Provide the [X, Y] coordinate of the cell's center where the given text is located.  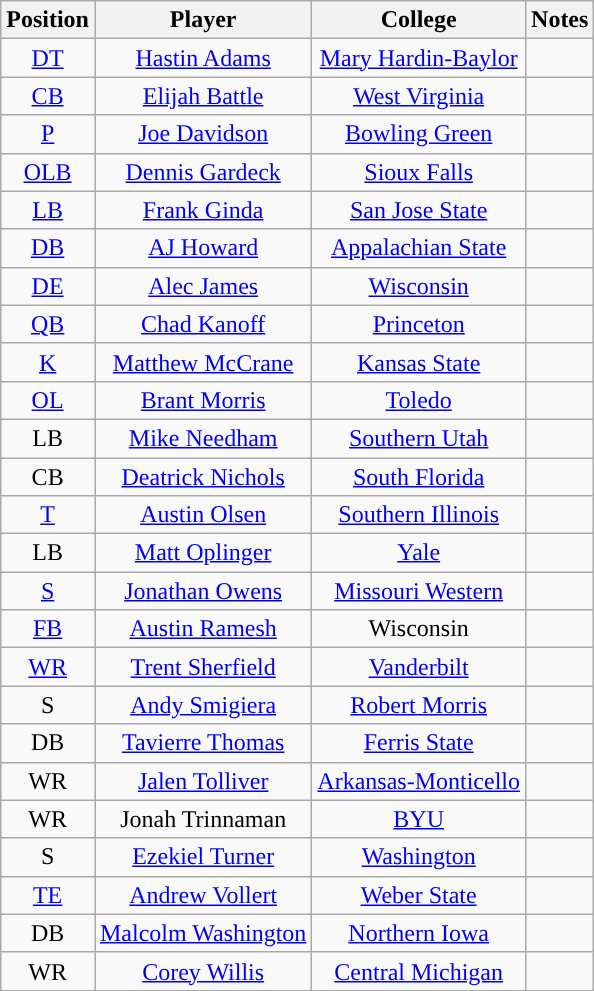
Tavierre Thomas [202, 743]
FB [48, 629]
Brant Morris [202, 400]
Ferris State [419, 743]
Alec James [202, 286]
Kansas State [419, 362]
Southern Illinois [419, 515]
Mike Needham [202, 438]
Yale [419, 553]
OL [48, 400]
Weber State [419, 895]
Southern Utah [419, 438]
Northern Iowa [419, 933]
Elijah Battle [202, 96]
Appalachian State [419, 248]
Bowling Green [419, 134]
Trent Sherfield [202, 667]
Malcolm Washington [202, 933]
Chad Kanoff [202, 324]
Central Michigan [419, 971]
College [419, 20]
Toledo [419, 400]
Frank Ginda [202, 210]
Matthew McCrane [202, 362]
Player [202, 20]
San Jose State [419, 210]
Princeton [419, 324]
Hastin Adams [202, 58]
Jonathan Owens [202, 591]
Washington [419, 857]
DT [48, 58]
Deatrick Nichols [202, 477]
OLB [48, 172]
Position [48, 20]
Austin Ramesh [202, 629]
South Florida [419, 477]
Andy Smigiera [202, 705]
QB [48, 324]
T [48, 515]
DE [48, 286]
West Virginia [419, 96]
TE [48, 895]
P [48, 134]
Corey Willis [202, 971]
Ezekiel Turner [202, 857]
Mary Hardin-Baylor [419, 58]
BYU [419, 819]
Notes [560, 20]
Jonah Trinnaman [202, 819]
Missouri Western [419, 591]
Matt Oplinger [202, 553]
Andrew Vollert [202, 895]
Vanderbilt [419, 667]
Sioux Falls [419, 172]
K [48, 362]
Jalen Tolliver [202, 781]
Robert Morris [419, 705]
AJ Howard [202, 248]
Dennis Gardeck [202, 172]
Austin Olsen [202, 515]
Arkansas-Monticello [419, 781]
Joe Davidson [202, 134]
